Determine the (X, Y) coordinate at the center of the cell enclosing the given text.  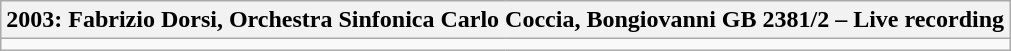
2003: Fabrizio Dorsi, Orchestra Sinfonica Carlo Coccia, Bongiovanni GB 2381/2 – Live recording (506, 20)
